For the text-containing cell, return its midpoint in (x, y) coordinate format. 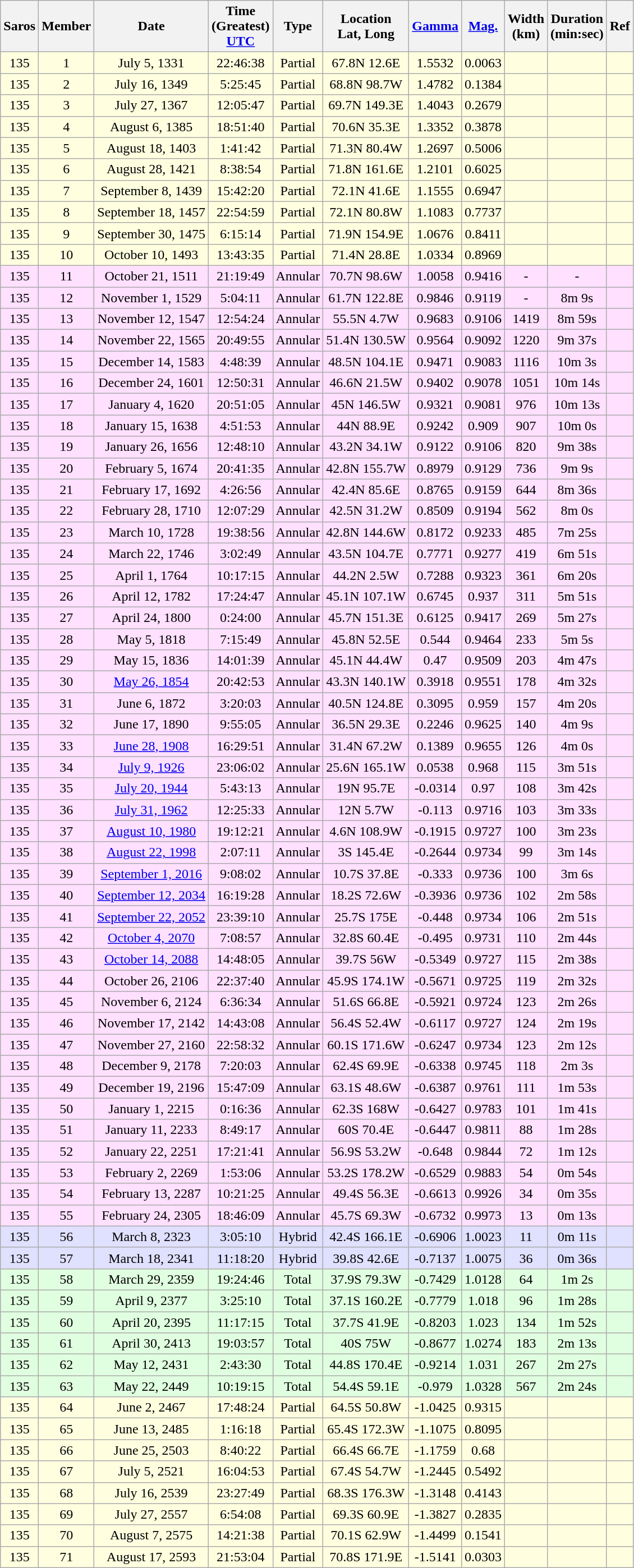
2 (66, 84)
4:26:56 (240, 490)
25.6N 165.1W (366, 767)
February 28, 1710 (151, 511)
January 4, 1620 (151, 404)
52 (66, 1151)
10m 3s (577, 362)
April 1, 1764 (151, 575)
-0.1915 (435, 831)
12N 5.7W (366, 810)
0.8979 (435, 468)
October 4, 2070 (151, 938)
0.9731 (483, 938)
46 (66, 1023)
65 (66, 1429)
19:12:21 (240, 831)
September 18, 1457 (151, 212)
4m 0s (577, 746)
19:03:57 (240, 1344)
18:46:09 (240, 1215)
10:21:25 (240, 1194)
37.1S 160.2E (366, 1300)
56.4S 52.4W (366, 1023)
-0.3936 (435, 895)
April 30, 2413 (151, 1344)
11:17:15 (240, 1322)
2m 32s (577, 981)
44 (66, 981)
42.8N 144.6W (366, 532)
6m 20s (577, 575)
55.5N 4.7W (366, 319)
53.2S 178.2W (366, 1173)
0m 36s (577, 1258)
0.97 (483, 788)
0.7771 (435, 554)
0.6745 (435, 596)
269 (526, 617)
63 (66, 1386)
18 (66, 426)
0.9509 (483, 661)
8:40:22 (240, 1450)
April 12, 1782 (151, 596)
33 (66, 746)
2m 26s (577, 1002)
976 (526, 404)
45.7N 151.3E (366, 617)
63.1S 48.6W (366, 1087)
15:47:09 (240, 1087)
15 (66, 362)
5:43:13 (240, 788)
0.9783 (483, 1109)
57 (66, 1258)
72 (526, 1151)
7m 25s (577, 532)
62.3S 168W (366, 1109)
42.8N 155.7W (366, 468)
August 6, 1385 (151, 127)
48 (66, 1066)
51.6S 66.8E (366, 1002)
8:38:54 (240, 169)
0.4143 (483, 1493)
July 16, 1349 (151, 84)
67.4S 54.7W (366, 1472)
42.4N 85.6E (366, 490)
51.4N 130.5W (366, 340)
36.5N 29.3E (366, 725)
16:29:51 (240, 746)
-0.6732 (435, 1215)
November 1, 1529 (151, 298)
7 (66, 191)
-0.5349 (435, 959)
March 8, 2323 (151, 1237)
3m 14s (577, 852)
18:51:40 (240, 127)
3:02:49 (240, 554)
0.5006 (483, 148)
0.959 (483, 703)
41 (66, 916)
5 (66, 148)
January 1, 2215 (151, 1109)
53 (66, 1173)
10.7S 37.8E (366, 874)
42.5N 31.2W (366, 511)
14:43:08 (240, 1023)
9:08:02 (240, 874)
96 (526, 1300)
30 (66, 682)
4.6N 108.9W (366, 831)
61.7N 122.8E (366, 298)
3 (66, 105)
1m 52s (577, 1322)
12 (66, 298)
10m 14s (577, 383)
70.7N 98.6W (366, 276)
0.9122 (435, 447)
0.9926 (483, 1194)
907 (526, 426)
106 (526, 916)
54.4S 59.1E (366, 1386)
23 (66, 532)
-1.0425 (435, 1408)
0.9471 (435, 362)
43.5N 104.7E (366, 554)
Member (66, 26)
December 14, 1583 (151, 362)
-0.0314 (435, 788)
1.031 (483, 1365)
0.2679 (483, 105)
70.6N 35.3E (366, 127)
0m 13s (577, 1215)
66.4S 66.7E (366, 1450)
48.5N 104.1E (366, 362)
21:19:49 (240, 276)
0.8095 (483, 1429)
March 22, 1746 (151, 554)
0.9233 (483, 532)
8m 0s (577, 511)
203 (526, 661)
August 28, 1421 (151, 169)
49 (66, 1087)
119 (526, 981)
17 (66, 404)
562 (526, 511)
45.1N 44.4W (366, 661)
8m 59s (577, 319)
567 (526, 1386)
12:48:10 (240, 447)
0.2246 (435, 725)
0.8411 (483, 233)
-0.7137 (435, 1258)
42 (66, 938)
Time(Greatest)UTC (240, 26)
November 17, 2142 (151, 1023)
0.8509 (435, 511)
October 26, 2106 (151, 981)
1m 2s (577, 1279)
0.9551 (483, 682)
60.1S 171.6W (366, 1045)
-0.8203 (435, 1322)
45.1N 107.1W (366, 596)
20:42:53 (240, 682)
5:04:11 (240, 298)
2m 3s (577, 1066)
-0.333 (435, 874)
110 (526, 938)
0.3918 (435, 682)
-1.5141 (435, 1557)
71.3N 80.4W (366, 148)
2m 38s (577, 959)
September 12, 2034 (151, 895)
-0.8677 (435, 1344)
0.9564 (435, 340)
68.3S 176.3W (366, 1493)
5m 27s (577, 617)
July 9, 1926 (151, 767)
14:21:38 (240, 1535)
0.9315 (483, 1408)
3m 33s (577, 810)
64.5S 50.8W (366, 1408)
0.9973 (483, 1215)
0.6125 (435, 617)
38 (66, 852)
LocationLat, Long (366, 26)
17:24:47 (240, 596)
0.9129 (483, 468)
140 (526, 725)
27 (66, 617)
24 (66, 554)
183 (526, 1344)
-0.7779 (435, 1300)
10:19:15 (240, 1386)
12:25:33 (240, 810)
1220 (526, 340)
1.018 (483, 1300)
4m 9s (577, 725)
0.3878 (483, 127)
0.9119 (483, 298)
October 10, 1493 (151, 255)
16 (66, 383)
-0.6529 (435, 1173)
December 24, 1601 (151, 383)
9:55:05 (240, 725)
July 31, 1962 (151, 810)
4m 47s (577, 661)
178 (526, 682)
July 27, 1367 (151, 105)
40S 75W (366, 1344)
71.8N 161.6E (366, 169)
0.9464 (483, 639)
20:51:05 (240, 404)
23:06:02 (240, 767)
22:58:32 (240, 1045)
43 (66, 959)
16:19:28 (240, 895)
736 (526, 468)
2m 44s (577, 938)
0.9083 (483, 362)
62 (66, 1365)
8m 36s (577, 490)
20:49:55 (240, 340)
February 17, 1692 (151, 490)
0.9417 (483, 617)
8 (66, 212)
3:05:10 (240, 1237)
3m 23s (577, 831)
1051 (526, 383)
May 15, 1836 (151, 661)
12:54:24 (240, 319)
2m 27s (577, 1365)
2m 12s (577, 1045)
68 (66, 1493)
-0.6117 (435, 1023)
May 5, 1818 (151, 639)
Saros (20, 26)
3m 42s (577, 788)
July 27, 2557 (151, 1514)
60S 70.4E (366, 1130)
July 5, 1331 (151, 63)
1.2101 (435, 169)
108 (526, 788)
15:42:20 (240, 191)
September 1, 2016 (151, 874)
August 18, 1403 (151, 148)
1:41:42 (240, 148)
10m 13s (577, 404)
July 16, 2539 (151, 1493)
5m 51s (577, 596)
-1.1075 (435, 1429)
12:05:47 (240, 105)
0.937 (483, 596)
5m 5s (577, 639)
2m 58s (577, 895)
126 (526, 746)
0.9883 (483, 1173)
2:43:30 (240, 1365)
June 13, 2485 (151, 1429)
0.6025 (483, 169)
6 (66, 169)
70.1S 62.9W (366, 1535)
-0.6906 (435, 1237)
62.4S 69.9E (366, 1066)
21:53:04 (240, 1557)
40 (66, 895)
June 17, 1890 (151, 725)
June 6, 1872 (151, 703)
45.8N 52.5E (366, 639)
20:41:35 (240, 468)
August 17, 2593 (151, 1557)
June 25, 2503 (151, 1450)
Width(km) (526, 26)
35 (66, 788)
July 5, 2521 (151, 1472)
-0.648 (435, 1151)
-1.3148 (435, 1493)
56.9S 53.2W (366, 1151)
0.9761 (483, 1087)
0.9416 (483, 276)
-0.2644 (435, 852)
January 26, 1656 (151, 447)
31.4N 67.2W (366, 746)
644 (526, 490)
31 (66, 703)
0.9323 (483, 575)
1.3352 (435, 127)
42.4S 166.1E (366, 1237)
November 6, 2124 (151, 1002)
1.023 (483, 1322)
0.68 (483, 1450)
45 (66, 1002)
32.8S 60.4E (366, 938)
0.9724 (483, 1002)
0.9321 (435, 404)
44.8S 170.4E (366, 1365)
1.0023 (483, 1237)
1.4043 (435, 105)
19:24:46 (240, 1279)
June 28, 1908 (151, 746)
23:39:10 (240, 916)
67 (66, 1472)
0.1389 (435, 746)
1.0328 (483, 1386)
45.9S 174.1W (366, 981)
44N 88.9E (366, 426)
1m 41s (577, 1109)
6:36:34 (240, 1002)
0.9402 (435, 383)
3S 145.4E (366, 852)
6m 51s (577, 554)
37.9S 79.3W (366, 1279)
50 (66, 1109)
0.544 (435, 639)
0.9846 (435, 298)
37.7S 41.9E (366, 1322)
72.1N 41.6E (366, 191)
124 (526, 1023)
4m 20s (577, 703)
39.7S 56W (366, 959)
August 22, 1998 (151, 852)
14:01:39 (240, 661)
1.1083 (435, 212)
5:25:45 (240, 84)
May 22, 2449 (151, 1386)
56 (66, 1237)
25.7S 175E (366, 916)
-1.3827 (435, 1514)
2:07:11 (240, 852)
0.3095 (435, 703)
22 (66, 511)
Duration(min:sec) (577, 26)
20 (66, 468)
April 24, 1800 (151, 617)
7:15:49 (240, 639)
10m 0s (577, 426)
0m 11s (577, 1237)
September 22, 2052 (151, 916)
39.8S 42.6E (366, 1258)
1.2697 (435, 148)
-0.6613 (435, 1194)
August 7, 2575 (151, 1535)
-0.9214 (435, 1365)
-0.495 (435, 938)
820 (526, 447)
Mag. (483, 26)
0.0063 (483, 63)
Ref (619, 26)
1419 (526, 319)
43.3N 140.1W (366, 682)
March 18, 2341 (151, 1258)
1.0058 (435, 276)
September 30, 1475 (151, 233)
November 12, 1547 (151, 319)
69 (66, 1514)
0.9625 (483, 725)
59 (66, 1300)
6:15:14 (240, 233)
October 14, 2088 (151, 959)
February 24, 2305 (151, 1215)
-0.5921 (435, 1002)
3m 51s (577, 767)
0.9081 (483, 404)
April 20, 2395 (151, 1322)
28 (66, 639)
17:48:24 (240, 1408)
-0.448 (435, 916)
44.2N 2.5W (366, 575)
September 8, 1439 (151, 191)
Type (298, 26)
22:46:38 (240, 63)
99 (526, 852)
-0.6387 (435, 1087)
26 (66, 596)
0m 35s (577, 1194)
1.0128 (483, 1279)
-1.1759 (435, 1450)
-0.6427 (435, 1109)
April 9, 2377 (151, 1300)
43.2N 34.1W (366, 447)
4:48:39 (240, 362)
10:17:15 (240, 575)
61 (66, 1344)
17:21:41 (240, 1151)
118 (526, 1066)
23:27:49 (240, 1493)
485 (526, 532)
361 (526, 575)
1:53:06 (240, 1173)
0.7737 (483, 212)
0.9716 (483, 810)
29 (66, 661)
December 9, 2178 (151, 1066)
9 (66, 233)
2m 24s (577, 1386)
1.0334 (435, 255)
47 (66, 1045)
0.9194 (483, 511)
January 22, 2251 (151, 1151)
June 2, 2467 (151, 1408)
-0.113 (435, 810)
157 (526, 703)
November 22, 1565 (151, 340)
0.1384 (483, 84)
69.7N 149.3E (366, 105)
60 (66, 1322)
0.909 (483, 426)
22:37:40 (240, 981)
88 (526, 1130)
January 15, 1638 (151, 426)
November 27, 2160 (151, 1045)
3m 6s (577, 874)
6:54:08 (240, 1514)
0.9078 (483, 383)
1.1555 (435, 191)
40.5N 124.8E (366, 703)
0.9655 (483, 746)
103 (526, 810)
July 20, 1944 (151, 788)
-0.6247 (435, 1045)
Gamma (435, 26)
51 (66, 1130)
4:51:53 (240, 426)
71.4N 28.8E (366, 255)
0:16:36 (240, 1109)
16:04:53 (240, 1472)
58 (66, 1279)
68.8N 98.7W (366, 84)
December 19, 2196 (151, 1087)
January 11, 2233 (151, 1130)
19:38:56 (240, 532)
3:25:10 (240, 1300)
46.6N 21.5W (366, 383)
55 (66, 1215)
May 12, 2431 (151, 1365)
9m 9s (577, 468)
45N 146.5W (366, 404)
45.7S 69.3W (366, 1215)
1.0075 (483, 1258)
134 (526, 1322)
0.9092 (483, 340)
8:49:17 (240, 1130)
18.2S 72.6W (366, 895)
37 (66, 831)
72.1N 80.8W (366, 212)
1.0274 (483, 1344)
419 (526, 554)
101 (526, 1109)
0.9745 (483, 1066)
25 (66, 575)
14:48:05 (240, 959)
22:54:59 (240, 212)
71.9N 154.9E (366, 233)
10 (66, 255)
14 (66, 340)
69.3S 60.9E (366, 1514)
71 (66, 1557)
0m 54s (577, 1173)
4m 32s (577, 682)
111 (526, 1087)
0.9159 (483, 490)
0.8172 (435, 532)
February 2, 2269 (151, 1173)
May 26, 1854 (151, 682)
0.5492 (483, 1472)
0.0538 (435, 767)
311 (526, 596)
-0.979 (435, 1386)
9m 37s (577, 340)
0.6947 (483, 191)
-0.6338 (435, 1066)
0:24:00 (240, 617)
0.2835 (483, 1514)
1m 12s (577, 1151)
12:07:29 (240, 511)
13:43:35 (240, 255)
1116 (526, 362)
32 (66, 725)
9m 38s (577, 447)
August 10, 1980 (151, 831)
Date (151, 26)
0.7288 (435, 575)
11:18:20 (240, 1258)
7:08:57 (240, 938)
-0.7429 (435, 1279)
0.9725 (483, 981)
0.8969 (483, 255)
1m 53s (577, 1087)
267 (526, 1365)
0.9277 (483, 554)
19 (66, 447)
4 (66, 127)
70.8S 171.9E (366, 1557)
-1.2445 (435, 1472)
233 (526, 639)
65.4S 172.3W (366, 1429)
49.4S 56.3E (366, 1194)
8m 9s (577, 298)
19N 95.7E (366, 788)
1 (66, 63)
February 13, 2287 (151, 1194)
1.5532 (435, 63)
1.0676 (435, 233)
67.8N 12.6E (366, 63)
2m 51s (577, 916)
-1.4499 (435, 1535)
October 21, 1511 (151, 276)
70 (66, 1535)
0.9242 (435, 426)
0.968 (483, 767)
102 (526, 895)
0.1541 (483, 1535)
0.9844 (483, 1151)
-0.5671 (435, 981)
39 (66, 874)
-0.6447 (435, 1130)
7:20:03 (240, 1066)
0.47 (435, 661)
February 5, 1674 (151, 468)
March 10, 1728 (151, 532)
0.9811 (483, 1130)
12:50:31 (240, 383)
2m 13s (577, 1344)
66 (66, 1450)
21 (66, 490)
0.8765 (435, 490)
2m 19s (577, 1023)
1.4782 (435, 84)
0.9683 (435, 319)
3:20:03 (240, 703)
March 29, 2359 (151, 1279)
0.0303 (483, 1557)
1:16:18 (240, 1429)
